Return the [x, y] coordinate for the center point of the cell that contains the specified text.  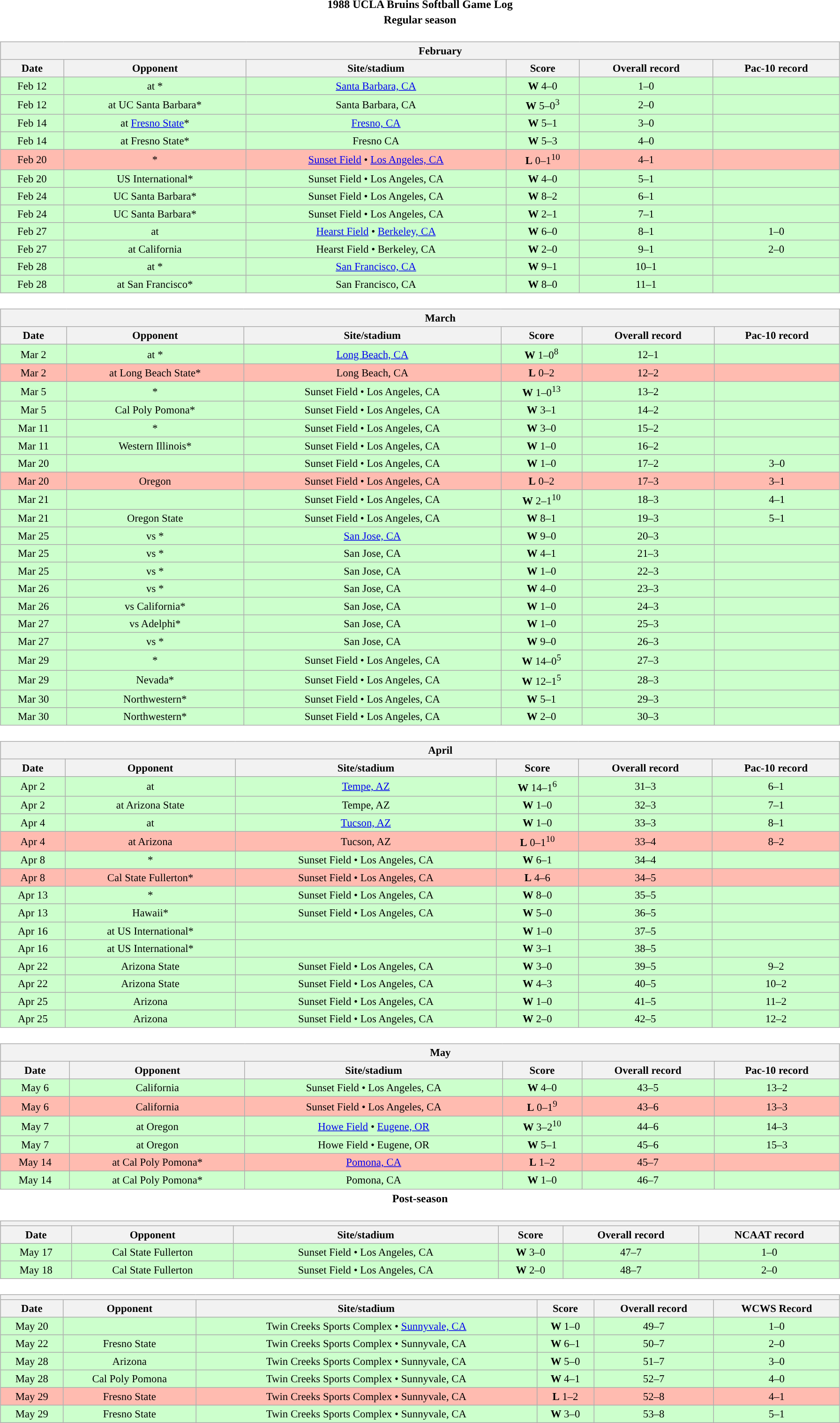
47–7 [631, 1252]
31–3 [645, 786]
May 18 [36, 1270]
39–5 [645, 966]
44–6 [648, 1126]
43–5 [648, 1088]
40–5 [645, 983]
Cal Poly Pomona [129, 1379]
45–7 [648, 1162]
W 3–210 [542, 1126]
vs California* [155, 607]
W 5–03 [543, 105]
W 12–15 [542, 680]
Cal State Fullerton* [150, 878]
W 1–08 [542, 354]
W 1–013 [542, 391]
37–5 [645, 930]
43–6 [648, 1106]
38–5 [645, 948]
W 2–110 [542, 499]
Western Illinois* [155, 446]
W 6–0 [543, 231]
March [420, 318]
29–3 [648, 699]
at San Francisco* [155, 284]
W 14–05 [542, 660]
W 5–3 [543, 141]
28–3 [648, 680]
at Arizona [150, 841]
Hawaii* [150, 913]
W 9–1 [543, 267]
W 14–16 [537, 786]
Cal Poly Pomona* [155, 410]
46–7 [648, 1180]
May 20 [32, 1326]
WCWS Record [776, 1308]
at California [155, 249]
Nevada* [155, 680]
L 0–19 [542, 1106]
48–7 [631, 1270]
18–3 [648, 499]
Fresno, CA [376, 123]
W 2–1 [543, 214]
May 17 [36, 1252]
17–2 [648, 463]
April [420, 750]
35–5 [645, 895]
vs Adelphi* [155, 624]
9–2 [776, 966]
10–1 [646, 267]
34–5 [645, 878]
8–2 [776, 841]
33–4 [645, 841]
22–3 [648, 571]
NCAAT record [770, 1235]
50–7 [654, 1344]
19–3 [648, 518]
26–3 [648, 642]
45–6 [648, 1145]
53–8 [654, 1414]
Fresno CA [376, 141]
L 4–6 [537, 878]
13–3 [777, 1106]
W 4–3 [537, 983]
3–1 [777, 481]
30–3 [648, 716]
at Arizona State [150, 805]
32–3 [645, 805]
at Long Beach State* [155, 373]
at UC Santa Barbara* [155, 105]
US International* [155, 179]
23–3 [648, 589]
42–5 [645, 1019]
11–2 [776, 1001]
16–2 [648, 446]
20–3 [648, 536]
49–7 [654, 1326]
February [420, 51]
24–3 [648, 607]
21–3 [648, 554]
27–3 [648, 660]
12–1 [648, 354]
14–3 [777, 1126]
34–4 [645, 860]
10–2 [776, 983]
33–3 [645, 823]
May 22 [32, 1344]
41–5 [645, 1001]
Oregon State [155, 518]
14–2 [648, 410]
52–8 [654, 1396]
25–3 [648, 624]
36–5 [645, 913]
15–2 [648, 428]
51–7 [654, 1361]
May [420, 1053]
11–1 [646, 284]
15–3 [777, 1145]
17–3 [648, 481]
Oregon [155, 481]
52–7 [654, 1379]
W 8–1 [542, 518]
9–1 [646, 249]
W 8–2 [543, 196]
